Pinpoint the cell where the given text exists, returning its [x, y] midpoint coordinate. 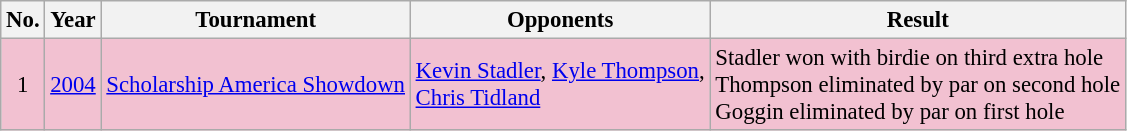
Scholarship America Showdown [256, 85]
2004 [73, 85]
Opponents [560, 20]
Kevin Stadler, Kyle Thompson, Chris Tidland [560, 85]
Tournament [256, 20]
No. [23, 20]
Stadler won with birdie on third extra holeThompson eliminated by par on second holeGoggin eliminated by par on first hole [918, 85]
Result [918, 20]
Year [73, 20]
1 [23, 85]
